Detect which cell encompasses the target text, then output its (x, y) center coordinate. 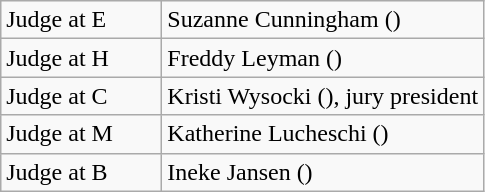
Kristi Wysocki (), jury president (323, 96)
Freddy Leyman () (323, 58)
Katherine Lucheschi () (323, 134)
Suzanne Cunningham () (323, 20)
Judge at C (82, 96)
Judge at E (82, 20)
Judge at H (82, 58)
Judge at M (82, 134)
Judge at B (82, 172)
Ineke Jansen () (323, 172)
